Return (x, y) of the center of cell containing provided text 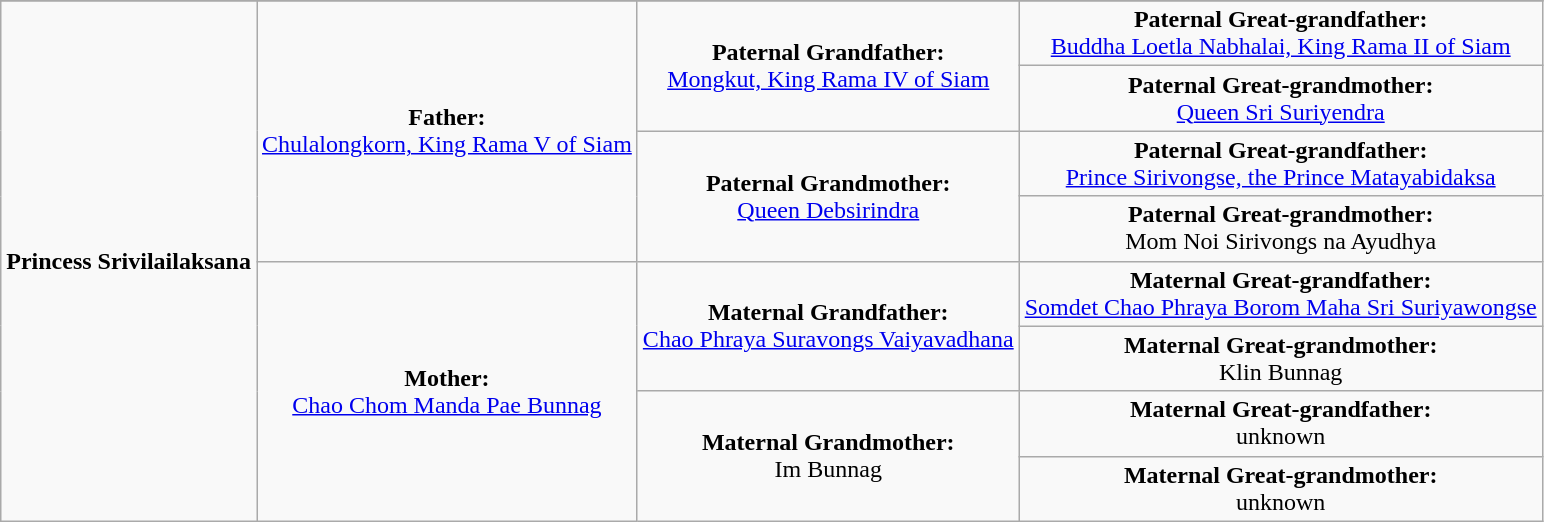
Maternal Great-grandfather:unknown (1280, 424)
Paternal Great-grandmother:Queen Sri Suriyendra (1280, 98)
Maternal Great-grandmother:unknown (1280, 488)
Maternal Great-grandfather:Somdet Chao Phraya Borom Maha Sri Suriyawongse (1280, 294)
Paternal Great-grandfather:Prince Sirivongse, the Prince Matayabidaksa (1280, 164)
Father:Chulalongkorn, King Rama V of Siam (446, 131)
Paternal Great-grandfather:Buddha Loetla Nabhalai, King Rama II of Siam (1280, 34)
Maternal Grandfather:Chao Phraya Suravongs Vaiyavadhana (828, 326)
Paternal Grandmother:Queen Debsirindra (828, 196)
Maternal Grandmother:Im Bunnag (828, 456)
Mother:Chao Chom Manda Pae Bunnag (446, 391)
Princess Srivilailaksana (129, 261)
Maternal Great-grandmother:Klin Bunnag (1280, 358)
Paternal Grandfather:Mongkut, King Rama IV of Siam (828, 66)
Paternal Great-grandmother:Mom Noi Sirivongs na Ayudhya (1280, 228)
